Find where the given text appears and provide that cell's center as [X, Y] coordinate. 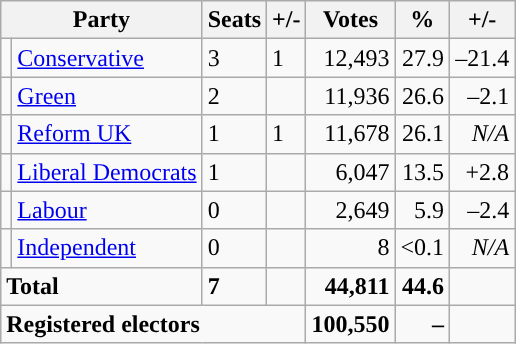
27.9 [422, 58]
Votes [350, 20]
11,678 [350, 134]
–2.4 [482, 210]
44,811 [350, 286]
7 [234, 286]
Green [107, 96]
13.5 [422, 172]
6,047 [350, 172]
Seats [234, 20]
<0.1 [422, 248]
3 [234, 58]
– [422, 324]
Total [102, 286]
Independent [107, 248]
12,493 [350, 58]
100,550 [350, 324]
Conservative [107, 58]
–21.4 [482, 58]
5.9 [422, 210]
11,936 [350, 96]
26.1 [422, 134]
% [422, 20]
–2.1 [482, 96]
26.6 [422, 96]
8 [350, 248]
Registered electors [154, 324]
44.6 [422, 286]
2 [234, 96]
Reform UK [107, 134]
Labour [107, 210]
+2.8 [482, 172]
Party [102, 20]
Liberal Democrats [107, 172]
2,649 [350, 210]
